Extract the (x, y) coordinate from the center of the cell holding the provided text.  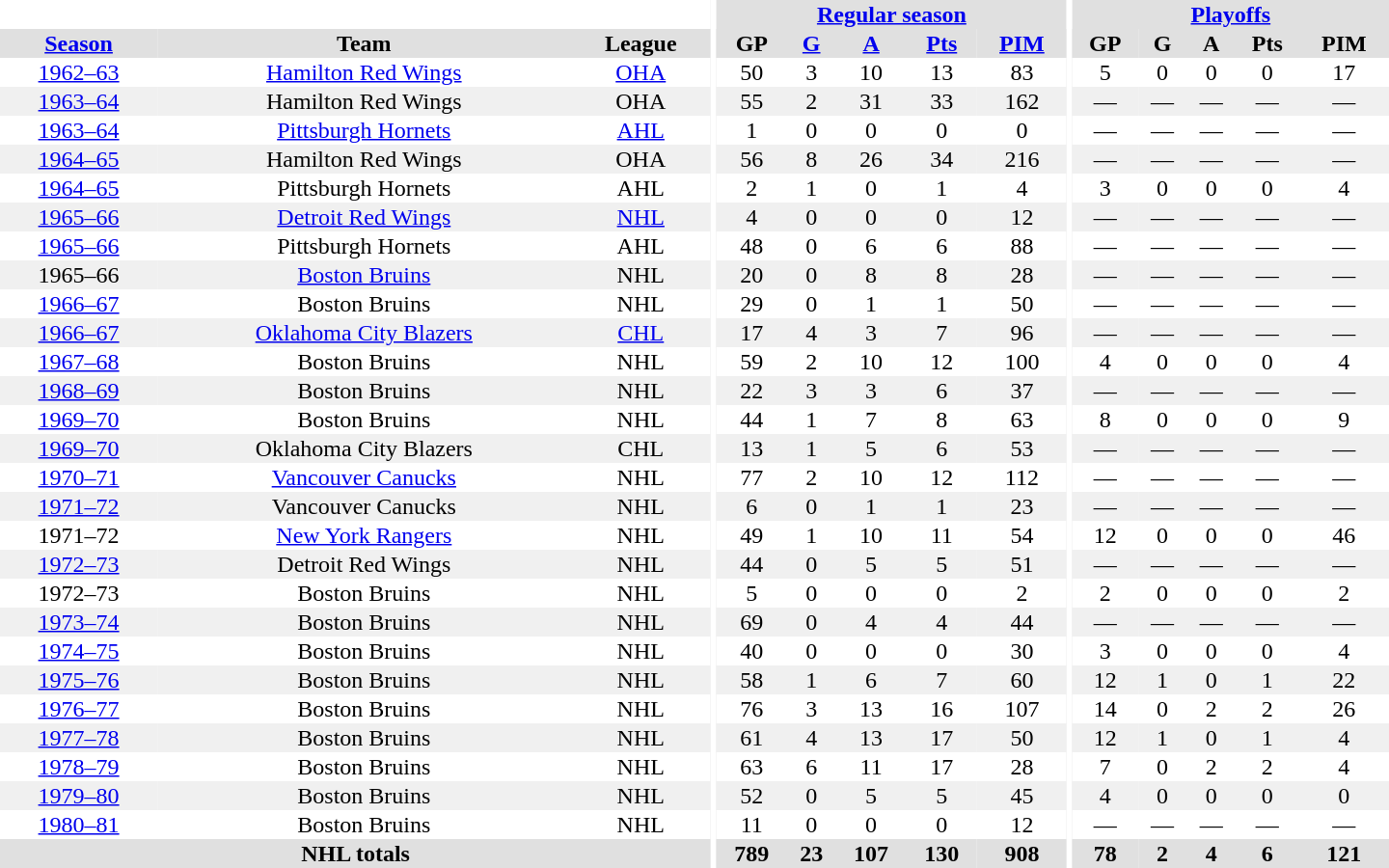
88 (1022, 246)
16 (941, 709)
1968–69 (79, 391)
1979–80 (79, 796)
58 (752, 680)
31 (872, 101)
20 (752, 275)
53 (1022, 448)
789 (752, 854)
Season (79, 43)
100 (1022, 362)
37 (1022, 391)
69 (752, 622)
30 (1022, 651)
29 (752, 304)
1970–71 (79, 477)
45 (1022, 796)
908 (1022, 854)
1967–68 (79, 362)
14 (1105, 709)
130 (941, 854)
1975–76 (79, 680)
Playoffs (1231, 14)
56 (752, 159)
216 (1022, 159)
40 (752, 651)
60 (1022, 680)
Team (364, 43)
46 (1345, 535)
76 (752, 709)
77 (752, 477)
162 (1022, 101)
1977–78 (79, 738)
34 (941, 159)
1976–77 (79, 709)
Regular season (891, 14)
112 (1022, 477)
League (640, 43)
59 (752, 362)
51 (1022, 564)
1978–79 (79, 767)
1962–63 (79, 72)
78 (1105, 854)
9 (1345, 420)
61 (752, 738)
55 (752, 101)
52 (752, 796)
1980–81 (79, 825)
48 (752, 246)
96 (1022, 333)
New York Rangers (364, 535)
121 (1345, 854)
33 (941, 101)
1974–75 (79, 651)
NHL totals (355, 854)
83 (1022, 72)
49 (752, 535)
54 (1022, 535)
1973–74 (79, 622)
